Find where the given text appears and provide that cell's center as (x, y) coordinate. 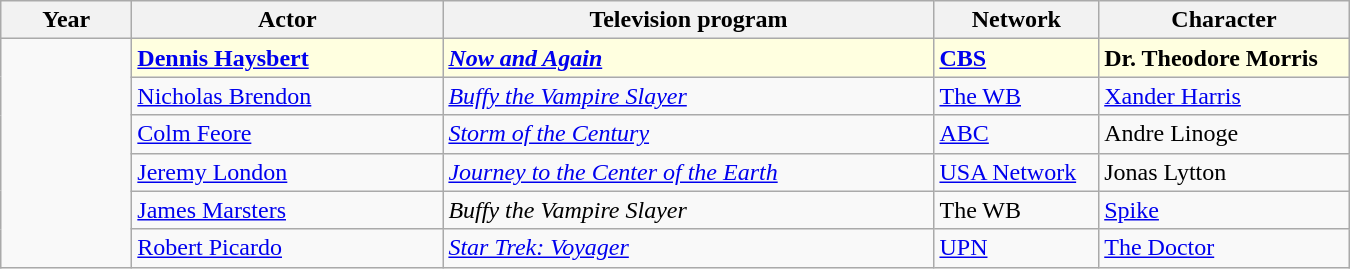
Actor (288, 20)
Star Trek: Voyager (688, 248)
Jeremy London (288, 172)
James Marsters (288, 210)
Xander Harris (1224, 96)
Dr. Theodore Morris (1224, 58)
Jonas Lytton (1224, 172)
Robert Picardo (288, 248)
Andre Linoge (1224, 134)
Dennis Haysbert (288, 58)
ABC (1016, 134)
Now and Again (688, 58)
Nicholas Brendon (288, 96)
Character (1224, 20)
UPN (1016, 248)
The Doctor (1224, 248)
Spike (1224, 210)
USA Network (1016, 172)
CBS (1016, 58)
Year (66, 20)
Journey to the Center of the Earth (688, 172)
Network (1016, 20)
Colm Feore (288, 134)
Storm of the Century (688, 134)
Television program (688, 20)
